For the text-containing cell, return its midpoint in (X, Y) coordinate format. 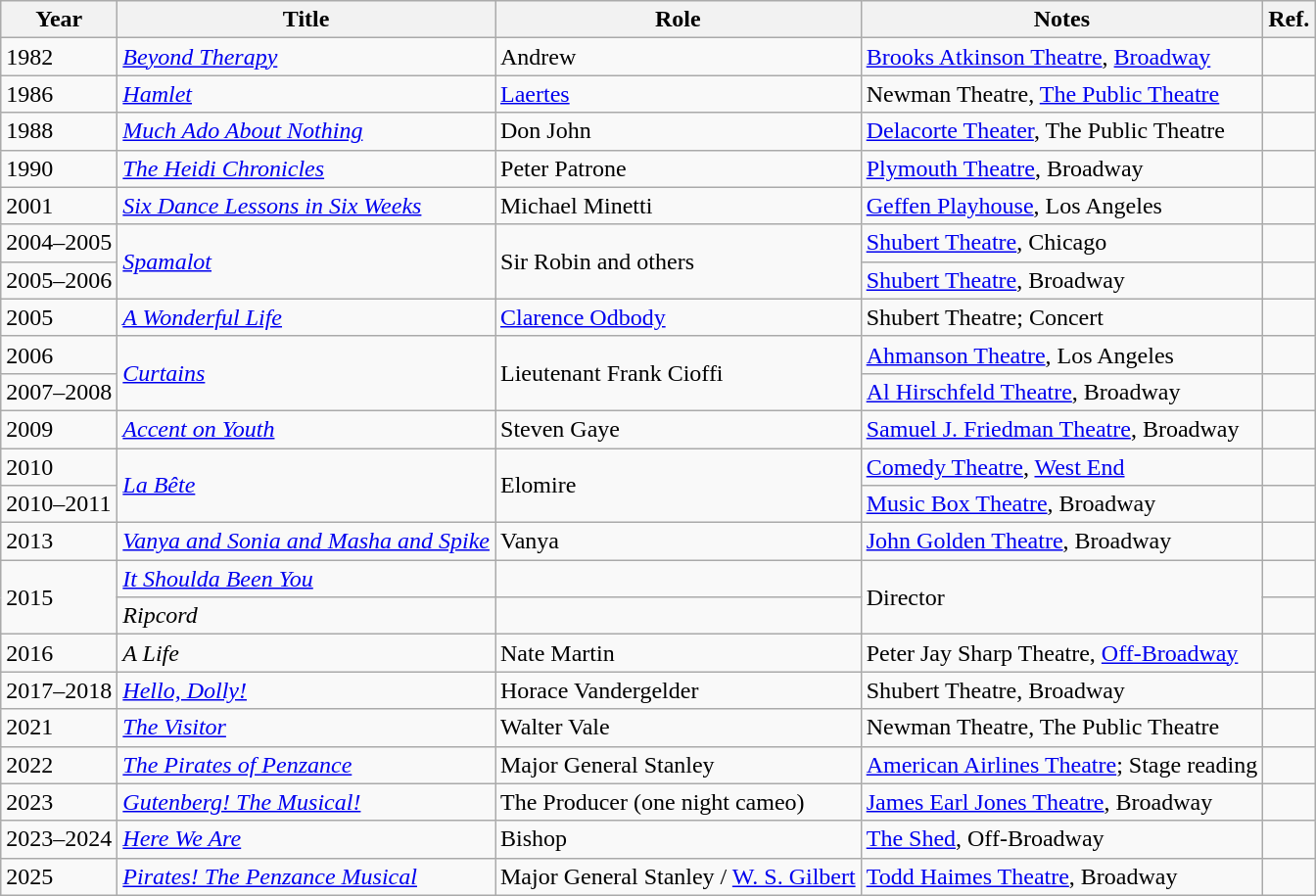
Year (59, 20)
The Visitor (306, 728)
A Wonderful Life (306, 317)
Bishop (679, 839)
Don John (679, 131)
2015 (59, 597)
Shubert Theatre, Chicago (1061, 243)
2023 (59, 802)
2013 (59, 542)
Accent on Youth (306, 429)
Delacorte Theater, The Public Theatre (1061, 131)
Title (306, 20)
La Bête (306, 486)
Curtains (306, 373)
Director (1061, 597)
Music Box Theatre, Broadway (1061, 504)
Six Dance Lessons in Six Weeks (306, 206)
Vanya and Sonia and Masha and Spike (306, 542)
Laertes (679, 94)
Clarence Odbody (679, 317)
Lieutenant Frank Cioffi (679, 373)
Major General Stanley / W. S. Gilbert (679, 876)
2010–2011 (59, 504)
Much Ado About Nothing (306, 131)
2022 (59, 765)
Here We Are (306, 839)
Gutenberg! The Musical! (306, 802)
2009 (59, 429)
Role (679, 20)
2016 (59, 653)
2004–2005 (59, 243)
Todd Haimes Theatre, Broadway (1061, 876)
The Pirates of Penzance (306, 765)
Michael Minetti (679, 206)
Walter Vale (679, 728)
Peter Patrone (679, 168)
The Heidi Chronicles (306, 168)
The Producer (one night cameo) (679, 802)
2025 (59, 876)
Comedy Theatre, West End (1061, 467)
Hamlet (306, 94)
Horace Vandergelder (679, 690)
2006 (59, 354)
A Life (306, 653)
John Golden Theatre, Broadway (1061, 542)
Elomire (679, 486)
2010 (59, 467)
Steven Gaye (679, 429)
2005–2006 (59, 280)
Sir Robin and others (679, 261)
1988 (59, 131)
2005 (59, 317)
Notes (1061, 20)
Major General Stanley (679, 765)
Pirates! The Penzance Musical (306, 876)
The Shed, Off-Broadway (1061, 839)
American Airlines Theatre; Stage reading (1061, 765)
Plymouth Theatre, Broadway (1061, 168)
Ripcord (306, 616)
1986 (59, 94)
James Earl Jones Theatre, Broadway (1061, 802)
Brooks Atkinson Theatre, Broadway (1061, 57)
Shubert Theatre; Concert (1061, 317)
Andrew (679, 57)
Al Hirschfeld Theatre, Broadway (1061, 392)
1990 (59, 168)
Nate Martin (679, 653)
1982 (59, 57)
Geffen Playhouse, Los Angeles (1061, 206)
It Shoulda Been You (306, 579)
Beyond Therapy (306, 57)
2021 (59, 728)
2007–2008 (59, 392)
2017–2018 (59, 690)
2023–2024 (59, 839)
Ref. (1289, 20)
Ahmanson Theatre, Los Angeles (1061, 354)
Samuel J. Friedman Theatre, Broadway (1061, 429)
Spamalot (306, 261)
2001 (59, 206)
Hello, Dolly! (306, 690)
Vanya (679, 542)
Peter Jay Sharp Theatre, Off-Broadway (1061, 653)
